Scan for the cell matching the given text and deliver its (X, Y) coordinate at center. 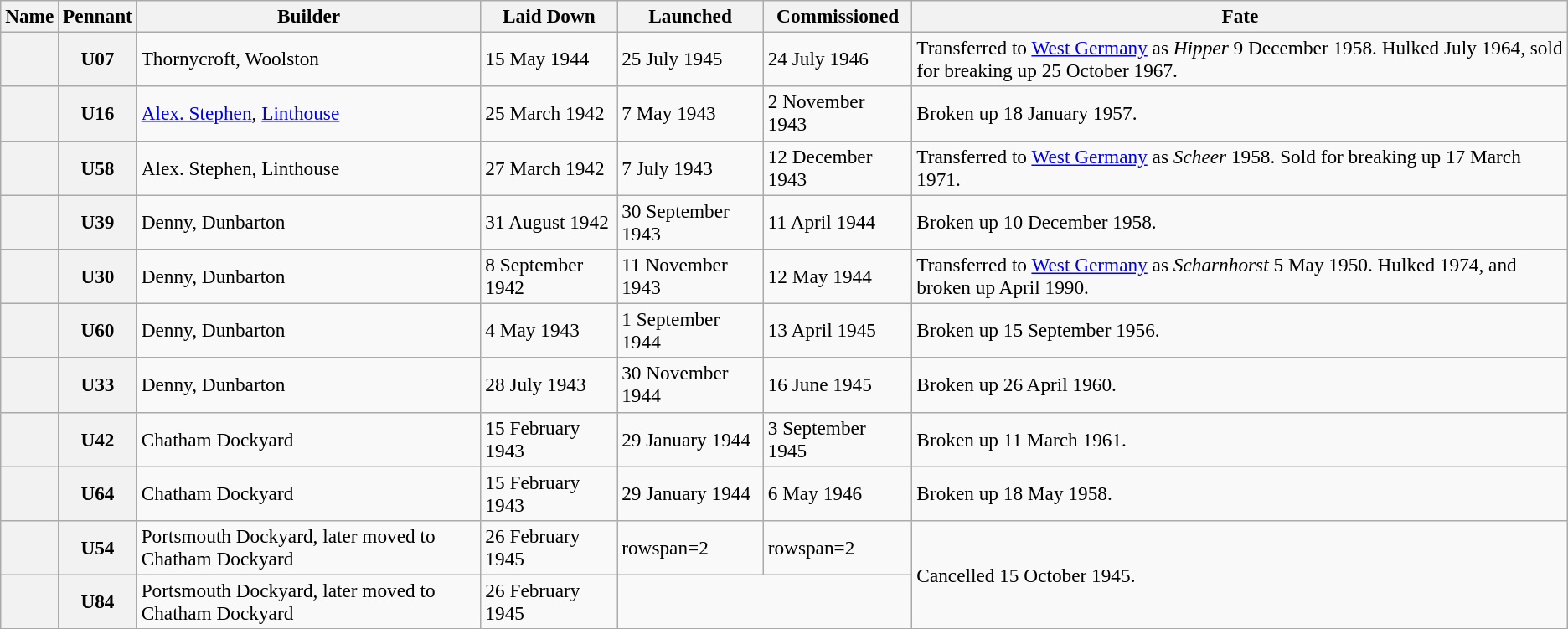
U58 (98, 168)
Launched (690, 16)
U64 (98, 492)
11 November 1943 (690, 276)
25 March 1942 (549, 114)
24 July 1946 (838, 59)
Broken up 18 January 1957. (1240, 114)
31 August 1942 (549, 221)
Broken up 15 September 1956. (1240, 330)
Transferred to West Germany as Scharnhorst 5 May 1950. Hulked 1974, and broken up April 1990. (1240, 276)
30 November 1944 (690, 385)
8 September 1942 (549, 276)
Transferred to West Germany as Scheer 1958. Sold for breaking up 17 March 1971. (1240, 168)
1 September 1944 (690, 330)
28 July 1943 (549, 385)
U84 (98, 601)
6 May 1946 (838, 492)
U54 (98, 548)
3 September 1945 (838, 439)
U42 (98, 439)
27 March 1942 (549, 168)
Broken up 18 May 1958. (1240, 492)
Broken up 10 December 1958. (1240, 221)
U07 (98, 59)
Thornycroft, Woolston (308, 59)
U16 (98, 114)
Broken up 11 March 1961. (1240, 439)
16 June 1945 (838, 385)
13 April 1945 (838, 330)
4 May 1943 (549, 330)
Pennant (98, 16)
U39 (98, 221)
Name (30, 16)
Fate (1240, 16)
25 July 1945 (690, 59)
15 May 1944 (549, 59)
12 December 1943 (838, 168)
Commissioned (838, 16)
12 May 1944 (838, 276)
7 May 1943 (690, 114)
Builder (308, 16)
Transferred to West Germany as Hipper 9 December 1958. Hulked July 1964, sold for breaking up 25 October 1967. (1240, 59)
Cancelled 15 October 1945. (1240, 575)
30 September 1943 (690, 221)
Broken up 26 April 1960. (1240, 385)
U30 (98, 276)
11 April 1944 (838, 221)
Laid Down (549, 16)
U33 (98, 385)
2 November 1943 (838, 114)
U60 (98, 330)
7 July 1943 (690, 168)
